Provide the [x, y] coordinate of the cell's center where the given text is located.  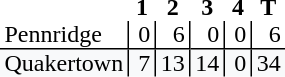
Pennridge [64, 35]
Quakertown [64, 63]
7 [142, 63]
13 [172, 63]
14 [207, 63]
34 [268, 63]
